Return (x, y) of the center of cell containing provided text 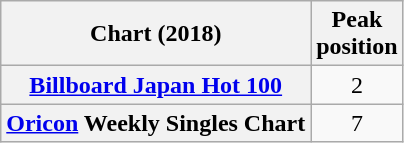
Billboard Japan Hot 100 (156, 85)
2 (357, 85)
7 (357, 123)
Peakposition (357, 34)
Chart (2018) (156, 34)
Oricon Weekly Singles Chart (156, 123)
